Determine the (X, Y) coordinate at the center of the cell enclosing the given text.  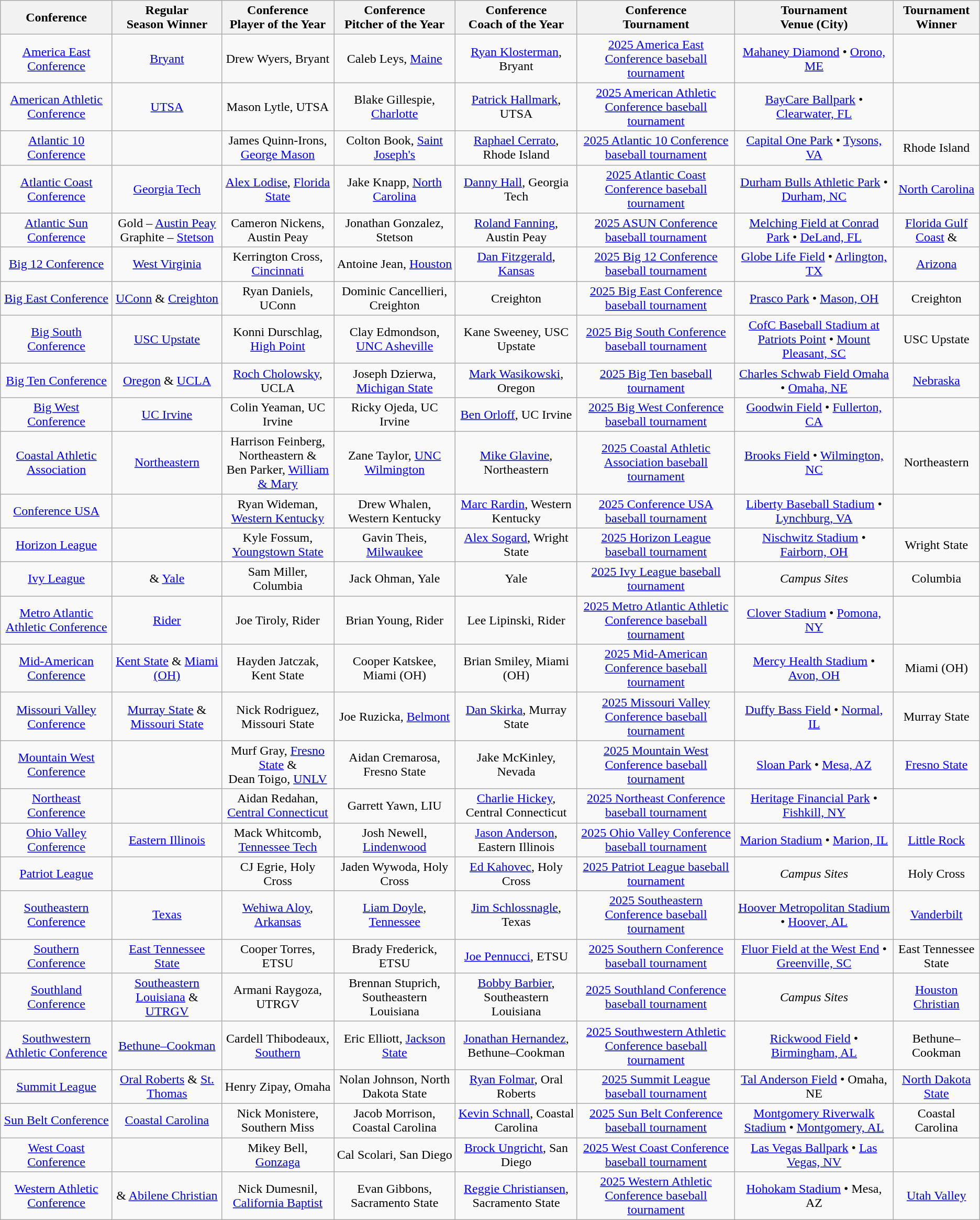
Conference Coach of the Year (516, 18)
Yale (516, 579)
2025 Atlantic Coast Conference baseball tournament (655, 189)
Danny Hall, Georgia Tech (516, 189)
Kane Sweeney, USC Upstate (516, 339)
Jonathan Gonzalez, Stetson (395, 230)
Tournament Venue (City) (814, 18)
2025 Ohio Valley Conference baseball tournament (655, 840)
Conference (57, 18)
Kerrington Cross, Cincinnati (277, 264)
Duffy Bass Field • Normal, IL (814, 717)
Drew Whalen, Western Kentucky (395, 511)
Fresno State (936, 765)
Arizona (936, 264)
Brooks Field • Wilmington, NC (814, 463)
Joe Pennucci, ETSU (516, 956)
James Quinn-Irons, George Mason (277, 148)
Brady Frederick, ETSU (395, 956)
Mid-American Conference (57, 668)
Kyle Fossum, Youngstown State (277, 545)
Caleb Leys, Maine (395, 59)
Utah Valley (936, 1196)
Rhode Island (936, 148)
Melching Field at Conrad Park • DeLand, FL (814, 230)
Cardell Thibodeaux, Southern (277, 1045)
Dominic Cancellieri, Creighton (395, 298)
Atlantic 10 Conference (57, 148)
Hoover Metropolitan Stadium • Hoover, AL (814, 915)
Henry Zipay, Omaha (277, 1087)
& Yale (166, 579)
Roland Fanning, Austin Peay (516, 230)
2025 Southern Conference baseball tournament (655, 956)
Southland Conference (57, 997)
Cameron Nickens, Austin Peay (277, 230)
Ryan Folmar, Oral Roberts (516, 1087)
Tal Anderson Field • Omaha, NE (814, 1087)
Regular Season Winner (166, 18)
Cooper Katskee, Miami (OH) (395, 668)
Globe Life Field • Arlington, TX (814, 264)
Southeastern Conference (57, 915)
Clay Edmondson, UNC Asheville (395, 339)
Big Ten Conference (57, 380)
Murray State (936, 717)
Bryant (166, 59)
Southeastern Louisiana & UTRGV (166, 997)
Ricky Ojeda, UC Irvine (395, 415)
Miami (OH) (936, 668)
Georgia Tech (166, 189)
Patriot League (57, 874)
Ohio Valley Conference (57, 840)
Clover Stadium • Pomona, NY (814, 620)
Kent State & Miami (OH) (166, 668)
Zane Taylor, UNC Wilmington (395, 463)
Lee Lipinski, Rider (516, 620)
Drew Wyers, Bryant (277, 59)
Coastal Athletic Association (57, 463)
Alex Sogard, Wright State (516, 545)
Nick Dumesnil, California Baptist (277, 1196)
Northeast Conference (57, 806)
Cooper Torres, ETSU (277, 956)
North Dakota State (936, 1087)
Nick Rodriguez, Missouri State (277, 717)
Atlantic Sun Conference (57, 230)
Raphael Cerrato, Rhode Island (516, 148)
& Abilene Christian (166, 1196)
2025 Summit League baseball tournament (655, 1087)
Holy Cross (936, 874)
Jake McKinley, Nevada (516, 765)
2025 Big West Conference baseball tournament (655, 415)
Mountain West Conference (57, 765)
Antoine Jean, Houston (395, 264)
Charles Schwab Field Omaha • Omaha, NE (814, 380)
Eastern Illinois (166, 840)
Nolan Johnson, North Dakota State (395, 1087)
Colton Book, Saint Joseph's (395, 148)
Roch Cholowsky, UCLA (277, 380)
2025 Conference USA baseball tournament (655, 511)
Brian Young, Rider (395, 620)
Charlie Hickey, Central Connecticut (516, 806)
Liam Doyle, Tennessee (395, 915)
Marion Stadium • Marion, IL (814, 840)
Hohokam Stadium • Mesa, AZ (814, 1196)
Dan Skirka, Murray State (516, 717)
Ivy League (57, 579)
Ed Kahovec, Holy Cross (516, 874)
Brennan Stuprich, Southeastern Louisiana (395, 997)
Sun Belt Conference (57, 1120)
BayCare Ballpark • Clearwater, FL (814, 107)
Little Rock (936, 840)
Joe Tiroly, Rider (277, 620)
Dan Fitzgerald, Kansas (516, 264)
Summit League (57, 1087)
Colin Yeaman, UC Irvine (277, 415)
Joseph Dzierwa, Michigan State (395, 380)
Atlantic Coast Conference (57, 189)
Montgomery Riverwalk Stadium • Montgomery, AL (814, 1120)
Vanderbilt (936, 915)
Aidan Cremarosa, Fresno State (395, 765)
Evan Gibbons, Sacramento State (395, 1196)
Oregon & UCLA (166, 380)
Nick Monistere, Southern Miss (277, 1120)
Ryan Daniels, UConn (277, 298)
2025 Big 12 Conference baseball tournament (655, 264)
CJ Egrie, Holy Cross (277, 874)
UTSA (166, 107)
Mikey Bell, Gonzaga (277, 1155)
2025 Big East Conference baseball tournament (655, 298)
Bobby Barbier, Southeastern Louisiana (516, 997)
Liberty Baseball Stadium • Lynchburg, VA (814, 511)
Cal Scolari, San Diego (395, 1155)
Joe Ruzicka, Belmont (395, 717)
Wright State (936, 545)
Durham Bulls Athletic Park • Durham, NC (814, 189)
Tournament Winner (936, 18)
Hayden Jatczak, Kent State (277, 668)
Missouri Valley Conference (57, 717)
Brock Ungricht, San Diego (516, 1155)
Fluor Field at the West End • Greenville, SC (814, 956)
Capital One Park • Tysons, VA (814, 148)
Big West Conference (57, 415)
2025 Missouri Valley Conference baseball tournament (655, 717)
Kevin Schnall, Coastal Carolina (516, 1120)
Western Athletic Conference (57, 1196)
Josh Newell, Lindenwood (395, 840)
Southern Conference (57, 956)
Harrison Feinberg, Northeastern &Ben Parker, William & Mary (277, 463)
2025 Mountain West Conference baseball tournament (655, 765)
Mark Wasikowski, Oregon (516, 380)
ConferencePitcher of the Year (395, 18)
Blake Gillespie, Charlotte (395, 107)
Conference USA (57, 511)
Heritage Financial Park • Fishkill, NY (814, 806)
Alex Lodise, Florida State (277, 189)
UConn & Creighton (166, 298)
Jack Ohman, Yale (395, 579)
Goodwin Field • Fullerton, CA (814, 415)
Gold – Austin PeayGraphite – Stetson (166, 230)
America East Conference (57, 59)
2025 Big South Conference baseball tournament (655, 339)
Las Vegas Ballpark • Las Vegas, NV (814, 1155)
Rider (166, 620)
Houston Christian (936, 997)
2025 Horizon League baseball tournament (655, 545)
Sloan Park • Mesa, AZ (814, 765)
2025 Patriot League baseball tournament (655, 874)
2025 Southwestern Athletic Conference baseball tournament (655, 1045)
Mike Glavine, Northeastern (516, 463)
Metro Atlantic Athletic Conference (57, 620)
Mercy Health Stadium • Avon, OH (814, 668)
Jacob Morrison, Coastal Carolina (395, 1120)
Jake Knapp, North Carolina (395, 189)
Konni Durschlag, High Point (277, 339)
Gavin Theis, Milwaukee (395, 545)
2025 American Athletic Conference baseball tournament (655, 107)
North Carolina (936, 189)
Mahaney Diamond • Orono, ME (814, 59)
Ben Orloff, UC Irvine (516, 415)
Columbia (936, 579)
Wehiwa Aloy, Arkansas (277, 915)
2025 Sun Belt Conference baseball tournament (655, 1120)
Mack Whitcomb, Tennessee Tech (277, 840)
Nischwitz Stadium • Fairborn, OH (814, 545)
2025 ASUN Conference baseball tournament (655, 230)
Ryan Klosterman, Bryant (516, 59)
Prasco Park • Mason, OH (814, 298)
Texas (166, 915)
Oral Roberts & St. Thomas (166, 1087)
2025 Northeast Conference baseball tournament (655, 806)
West Virginia (166, 264)
2025 Mid-American Conference baseball tournament (655, 668)
Murf Gray, Fresno State &Dean Toigo, UNLV (277, 765)
2025 Western Athletic Conference baseball tournament (655, 1196)
CofC Baseball Stadium at Patriots Point • Mount Pleasant, SC (814, 339)
Conference Tournament (655, 18)
Nebraska (936, 380)
Murray State & Missouri State (166, 717)
Big 12 Conference (57, 264)
2025 Ivy League baseball tournament (655, 579)
Brian Smiley, Miami (OH) (516, 668)
Jim Schlossnagle, Texas (516, 915)
2025 Metro Atlantic Athletic Conference baseball tournament (655, 620)
Garrett Yawn, LIU (395, 806)
UC Irvine (166, 415)
Sam Miller, Columbia (277, 579)
West Coast Conference (57, 1155)
Mason Lytle, UTSA (277, 107)
Horizon League (57, 545)
Marc Rardin, Western Kentucky (516, 511)
2025 Southland Conference baseball tournament (655, 997)
Big East Conference (57, 298)
Patrick Hallmark, UTSA (516, 107)
2025 Southeastern Conference baseball tournament (655, 915)
Southwestern Athletic Conference (57, 1045)
Armani Raygoza, UTRGV (277, 997)
2025 America East Conference baseball tournament (655, 59)
Reggie Christiansen, Sacramento State (516, 1196)
2025 West Coast Conference baseball tournament (655, 1155)
American Athletic Conference (57, 107)
2025 Big Ten baseball tournament (655, 380)
2025 Coastal Athletic Association baseball tournament (655, 463)
Jonathan Hernandez, Bethune–Cookman (516, 1045)
Ryan Wideman, Western Kentucky (277, 511)
Conference Player of the Year (277, 18)
2025 Atlantic 10 Conference baseball tournament (655, 148)
Aidan Redahan, Central Connecticut (277, 806)
Jason Anderson, Eastern Illinois (516, 840)
Big South Conference (57, 339)
Rickwood Field • Birmingham, AL (814, 1045)
Jaden Wywoda, Holy Cross (395, 874)
Florida Gulf Coast & (936, 230)
Eric Elliott, Jackson State (395, 1045)
